Find where the given text appears and provide that cell's center as (X, Y) coordinate. 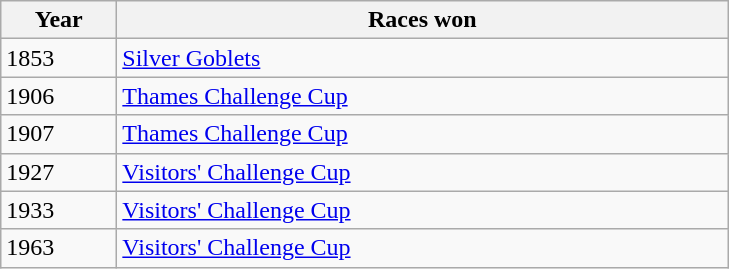
1963 (59, 248)
1853 (59, 58)
Year (59, 20)
1907 (59, 134)
1933 (59, 210)
Races won (422, 20)
Silver Goblets (422, 58)
1906 (59, 96)
1927 (59, 172)
